Find where the given text appears and provide that cell's center as (x, y) coordinate. 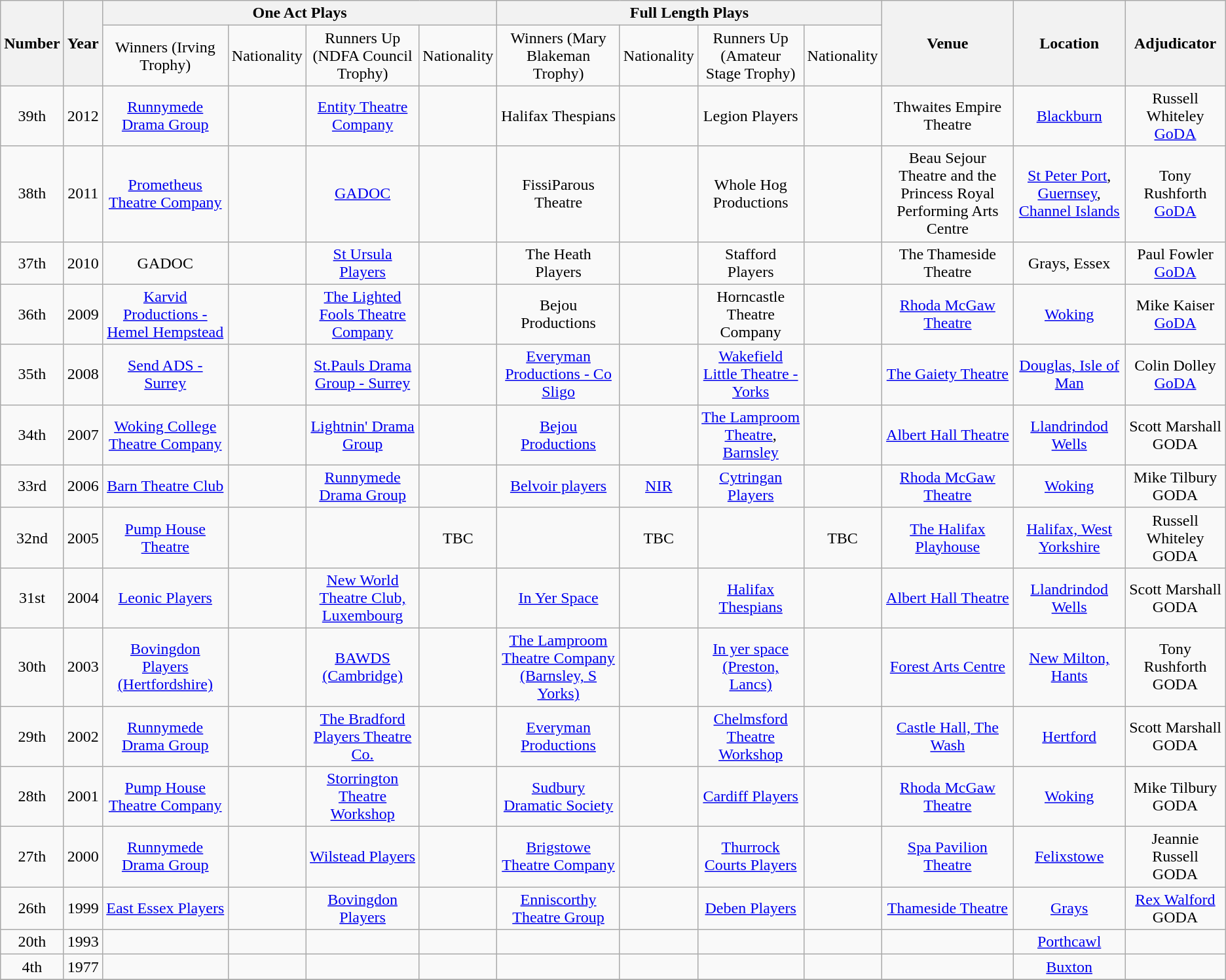
Legion Players (751, 116)
Number (32, 43)
In Yer Space (558, 598)
Pump House Theatre Company (165, 797)
Wilstead Players (362, 857)
2012 (83, 116)
Blackburn (1069, 116)
Venue (948, 43)
2009 (83, 314)
In yer space (Preston, Lancs) (751, 666)
1977 (83, 967)
Spa Pavilion Theatre (948, 857)
Forest Arts Centre (948, 666)
Adjudicator (1176, 43)
29th (32, 736)
Storrington Theatre Workshop (362, 797)
Paul Fowler GoDA (1176, 263)
The Gaiety Theatre (948, 374)
FissiParous Theatre (558, 194)
Wakefield Little Theatre - Yorks (751, 374)
One Act Plays (300, 13)
2005 (83, 537)
Cardiff Players (751, 797)
2010 (83, 263)
2008 (83, 374)
Beau Sejour Theatre and the Princess Royal Performing Arts Centre (948, 194)
Pump House Theatre (165, 537)
33rd (32, 486)
Hertford (1069, 736)
Brigstowe Theatre Company (558, 857)
Mike Kaiser GoDA (1176, 314)
The Heath Players (558, 263)
Leonic Players (165, 598)
Tony Rushforth GODA (1176, 666)
The Lamproom Theatre, Barnsley (751, 435)
37th (32, 263)
28th (32, 797)
Douglas, Isle of Man (1069, 374)
Entity Theatre Company (362, 116)
Whole Hog Productions (751, 194)
2007 (83, 435)
Location (1069, 43)
BAWDS (Cambridge) (362, 666)
Thameside Theatre (948, 909)
30th (32, 666)
Full Length Plays (689, 13)
Felixstowe (1069, 857)
The Bradford Players Theatre Co. (362, 736)
1999 (83, 909)
20th (32, 942)
32nd (32, 537)
Russell Whiteley GoDA (1176, 116)
St Peter Port, Guernsey, Channel Islands (1069, 194)
Year (83, 43)
Colin Dolley GoDA (1176, 374)
Runners Up (Amateur Stage Trophy) (751, 56)
Winners (Irving Trophy) (165, 56)
35th (32, 374)
Porthcawl (1069, 942)
The Thameside Theatre (948, 263)
New World Theatre Club, Luxembourg (362, 598)
Deben Players (751, 909)
St.Pauls Drama Group - Surrey (362, 374)
Everyman Productions (558, 736)
Castle Hall, The Wash (948, 736)
Runners Up (NDFA Council Trophy) (362, 56)
Halifax, West Yorkshire (1069, 537)
1993 (83, 942)
Russell Whiteley GODA (1176, 537)
Rex Walford GODA (1176, 909)
Stafford Players (751, 263)
Sudbury Dramatic Society (558, 797)
2011 (83, 194)
36th (32, 314)
St Ursula Players (362, 263)
27th (32, 857)
2002 (83, 736)
Bovingdon Players (362, 909)
Belvoir players (558, 486)
Buxton (1069, 967)
Grays, Essex (1069, 263)
NIR (659, 486)
Jeannie Russell GODA (1176, 857)
The Halifax Playhouse (948, 537)
Horncastle Theatre Company (751, 314)
Tony Rushforth GoDA (1176, 194)
Bovingdon Players (Hertfordshire) (165, 666)
39th (32, 116)
New Milton, Hants (1069, 666)
Prometheus Theatre Company (165, 194)
Barn Theatre Club (165, 486)
2004 (83, 598)
Lightnin' Drama Group (362, 435)
4th (32, 967)
2001 (83, 797)
East Essex Players (165, 909)
34th (32, 435)
Karvid Productions - Hemel Hempstead (165, 314)
Grays (1069, 909)
Chelmsford Theatre Workshop (751, 736)
2003 (83, 666)
Winners (Mary Blakeman Trophy) (558, 56)
2000 (83, 857)
Thwaites Empire Theatre (948, 116)
Send ADS - Surrey (165, 374)
Cytringan Players (751, 486)
Thurrock Courts Players (751, 857)
31st (32, 598)
The Lamproom Theatre Company (Barnsley, S Yorks) (558, 666)
26th (32, 909)
Everyman Productions - Co Sligo (558, 374)
The Lighted Fools Theatre Company (362, 314)
Enniscorthy Theatre Group (558, 909)
2006 (83, 486)
38th (32, 194)
Woking College Theatre Company (165, 435)
